Scan for the cell matching the given text and deliver its (X, Y) coordinate at center. 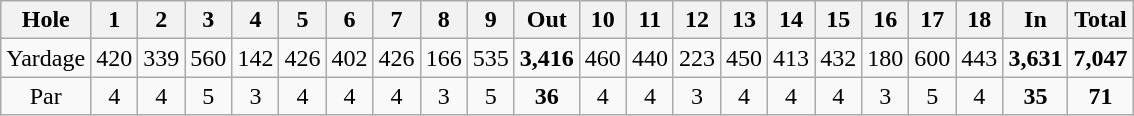
Yardage (46, 58)
3,631 (1036, 58)
Par (46, 96)
223 (696, 58)
71 (1100, 96)
432 (838, 58)
12 (696, 20)
17 (932, 20)
7 (396, 20)
13 (744, 20)
14 (792, 20)
339 (162, 58)
413 (792, 58)
440 (650, 58)
3,416 (546, 58)
10 (602, 20)
460 (602, 58)
443 (980, 58)
166 (444, 58)
Total (1100, 20)
11 (650, 20)
7,047 (1100, 58)
142 (256, 58)
420 (114, 58)
Out (546, 20)
180 (886, 58)
Hole (46, 20)
18 (980, 20)
2 (162, 20)
36 (546, 96)
600 (932, 58)
35 (1036, 96)
15 (838, 20)
9 (490, 20)
6 (350, 20)
402 (350, 58)
16 (886, 20)
535 (490, 58)
450 (744, 58)
560 (208, 58)
1 (114, 20)
In (1036, 20)
8 (444, 20)
